Pinpoint the cell where the given text exists, returning its (x, y) midpoint coordinate. 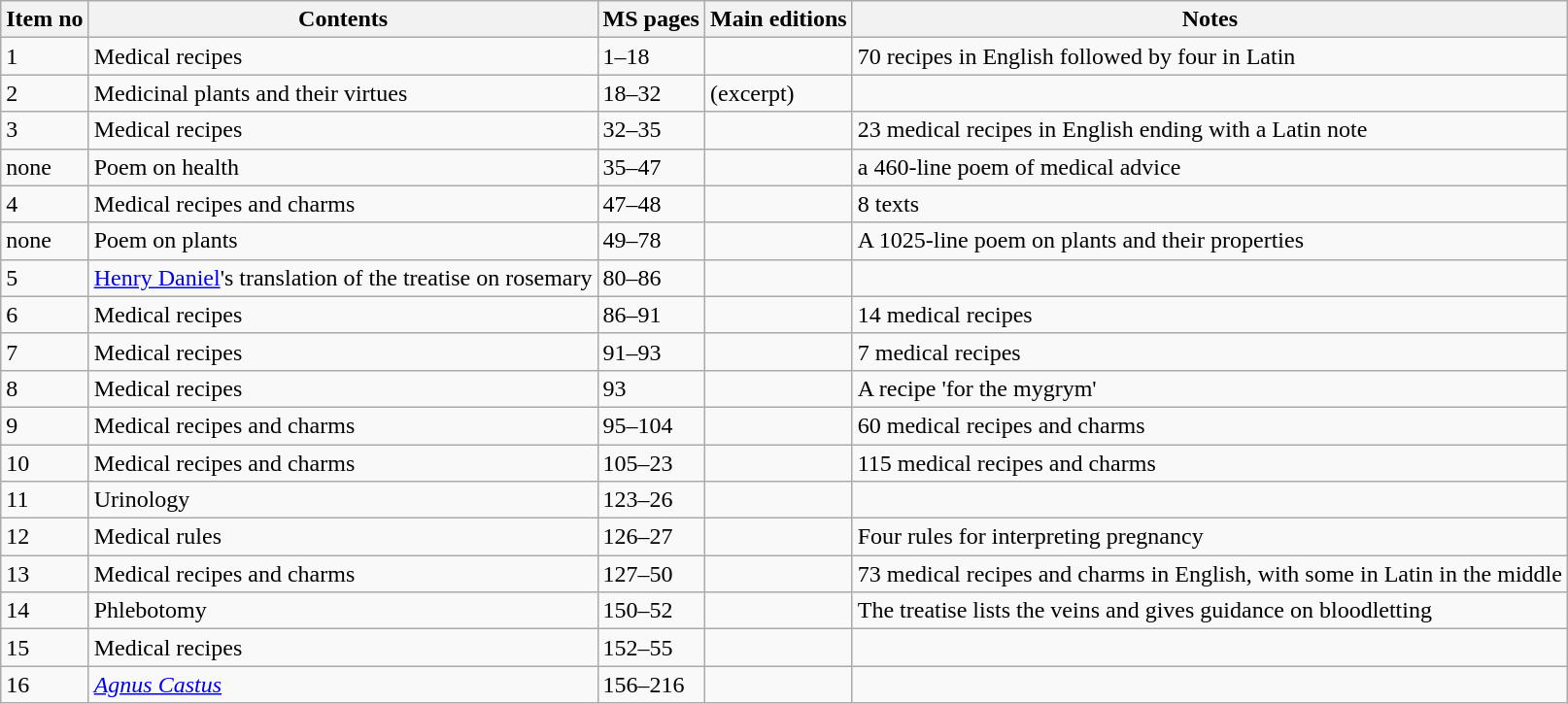
7 (45, 352)
Poem on plants (343, 241)
Main editions (778, 19)
18–32 (651, 93)
Notes (1210, 19)
93 (651, 388)
5 (45, 278)
8 (45, 388)
a 460-line poem of medical advice (1210, 167)
Phlebotomy (343, 611)
126–27 (651, 537)
4 (45, 204)
156–216 (651, 685)
14 (45, 611)
35–47 (651, 167)
Item no (45, 19)
1 (45, 56)
2 (45, 93)
Poem on health (343, 167)
152–55 (651, 648)
6 (45, 315)
47–48 (651, 204)
73 medical recipes and charms in English, with some in Latin in the middle (1210, 574)
7 medical recipes (1210, 352)
MS pages (651, 19)
10 (45, 463)
A recipe 'for the mygrym' (1210, 388)
60 medical recipes and charms (1210, 425)
Four rules for interpreting pregnancy (1210, 537)
The treatise lists the veins and gives guidance on bloodletting (1210, 611)
23 medical recipes in English ending with a Latin note (1210, 130)
1–18 (651, 56)
Contents (343, 19)
127–50 (651, 574)
95–104 (651, 425)
Medical rules (343, 537)
Henry Daniel's translation of the treatise on rosemary (343, 278)
105–23 (651, 463)
115 medical recipes and charms (1210, 463)
150–52 (651, 611)
A 1025-line poem on plants and their properties (1210, 241)
11 (45, 500)
8 texts (1210, 204)
12 (45, 537)
9 (45, 425)
(excerpt) (778, 93)
91–93 (651, 352)
3 (45, 130)
Agnus Castus (343, 685)
32–35 (651, 130)
123–26 (651, 500)
80–86 (651, 278)
13 (45, 574)
Urinology (343, 500)
15 (45, 648)
16 (45, 685)
86–91 (651, 315)
70 recipes in English followed by four in Latin (1210, 56)
Medicinal plants and their virtues (343, 93)
14 medical recipes (1210, 315)
49–78 (651, 241)
